For the text-containing cell, return its midpoint in (X, Y) coordinate format. 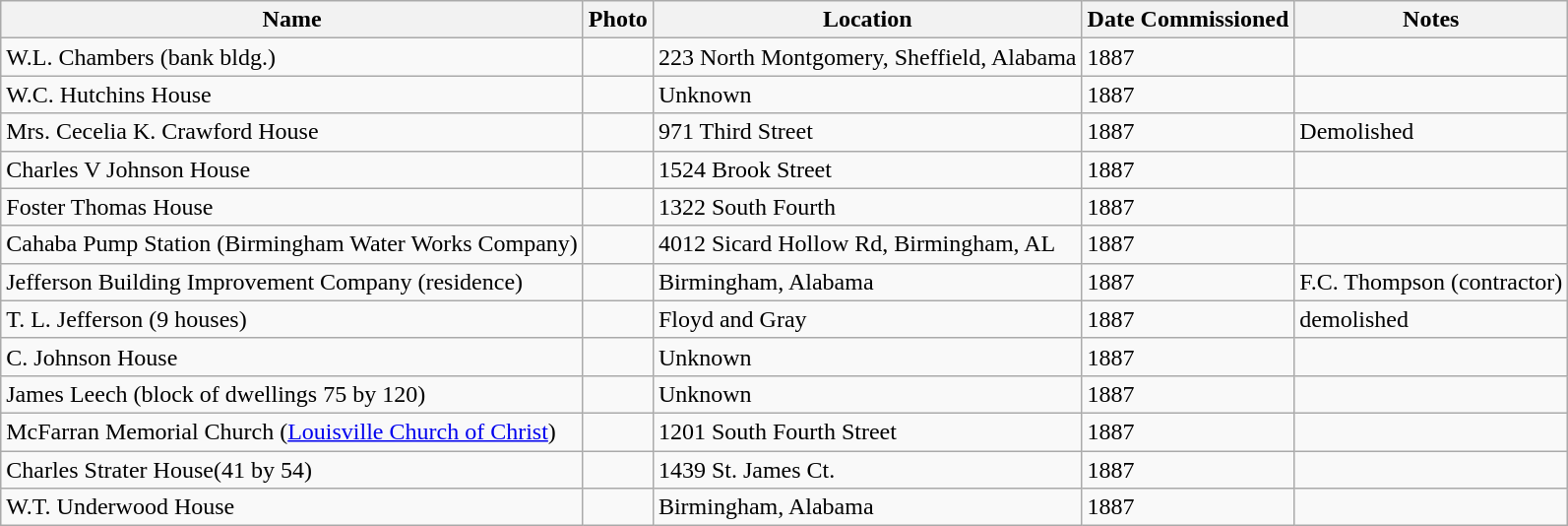
223 North Montgomery, Sheffield, Alabama (867, 57)
Floyd and Gray (867, 319)
C. Johnson House (292, 357)
1322 South Fourth (867, 207)
T. L. Jefferson (9 houses) (292, 319)
Name (292, 20)
1524 Brook Street (867, 169)
F.C. Thompson (contractor) (1431, 282)
Location (867, 20)
Date Commissioned (1188, 20)
Jefferson Building Improvement Company (residence) (292, 282)
1439 St. James Ct. (867, 470)
James Leech (block of dwellings 75 by 120) (292, 394)
Notes (1431, 20)
W.C. Hutchins House (292, 95)
W.T. Underwood House (292, 507)
1201 South Fourth Street (867, 431)
W.L. Chambers (bank bldg.) (292, 57)
Mrs. Cecelia K. Crawford House (292, 132)
Charles V Johnson House (292, 169)
demolished (1431, 319)
Foster Thomas House (292, 207)
Cahaba Pump Station (Birmingham Water Works Company) (292, 244)
Photo (618, 20)
Charles Strater House(41 by 54) (292, 470)
971 Third Street (867, 132)
4012 Sicard Hollow Rd, Birmingham, AL (867, 244)
Demolished (1431, 132)
McFarran Memorial Church (Louisville Church of Christ) (292, 431)
